Pinpoint the cell where the given text exists, returning its (x, y) midpoint coordinate. 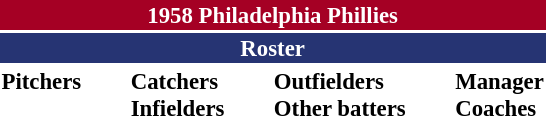
1958 Philadelphia Phillies (272, 15)
Roster (272, 48)
